Determine the (x, y) coordinate at the center of the cell enclosing the given text.  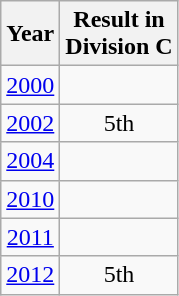
2012 (30, 275)
2011 (30, 237)
2004 (30, 161)
2002 (30, 123)
2010 (30, 199)
Year (30, 34)
2000 (30, 85)
Result inDivision C (119, 34)
